Return (X, Y) of the center of cell containing provided text 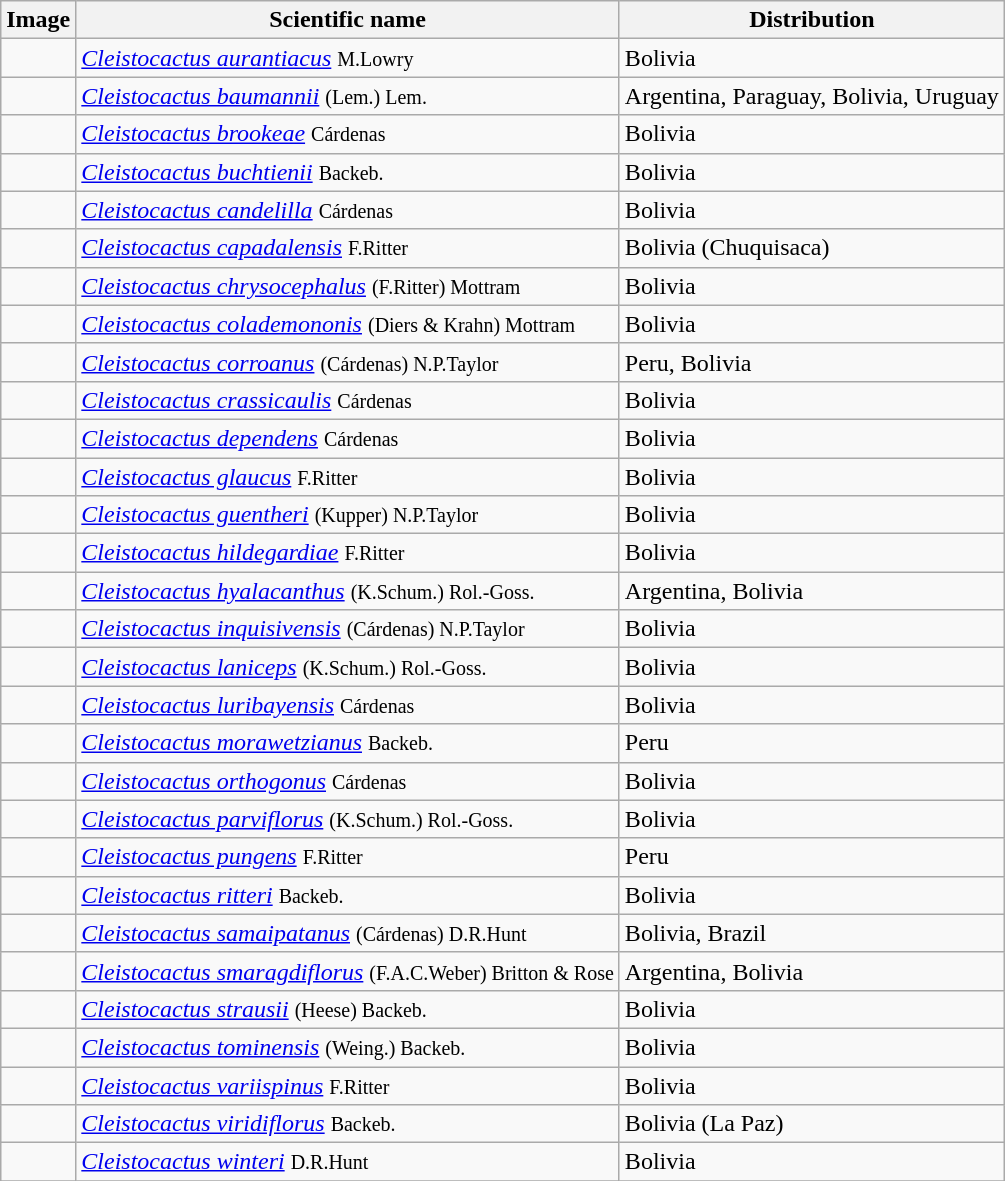
Cleistocactus corroanus (Cárdenas) N.P.Taylor (348, 362)
Cleistocactus capadalensis F.Ritter (348, 248)
Cleistocactus ritteri Backeb. (348, 895)
Image (38, 20)
Cleistocactus colademononis (Diers & Krahn) Mottram (348, 324)
Cleistocactus brookeae Cárdenas (348, 134)
Cleistocactus luribayensis Cárdenas (348, 705)
Bolivia, Brazil (812, 933)
Cleistocactus chrysocephalus (F.Ritter) Mottram (348, 286)
Cleistocactus baumannii (Lem.) Lem. (348, 96)
Scientific name (348, 20)
Distribution (812, 20)
Cleistocactus hildegardiae F.Ritter (348, 553)
Cleistocactus variispinus F.Ritter (348, 1085)
Argentina, Paraguay, Bolivia, Uruguay (812, 96)
Cleistocactus dependens Cárdenas (348, 438)
Cleistocactus laniceps (K.Schum.) Rol.-Goss. (348, 667)
Bolivia (Chuquisaca) (812, 248)
Cleistocactus inquisivensis (Cárdenas) N.P.Taylor (348, 629)
Bolivia (La Paz) (812, 1124)
Cleistocactus buchtienii Backeb. (348, 172)
Cleistocactus strausii (Heese) Backeb. (348, 1009)
Peru, Bolivia (812, 362)
Cleistocactus orthogonus Cárdenas (348, 781)
Cleistocactus viridiflorus Backeb. (348, 1124)
Cleistocactus aurantiacus M.Lowry (348, 58)
Cleistocactus tominensis (Weing.) Backeb. (348, 1047)
Cleistocactus candelilla Cárdenas (348, 210)
Cleistocactus hyalacanthus (K.Schum.) Rol.-Goss. (348, 591)
Cleistocactus smaragdiflorus (F.A.C.Weber) Britton & Rose (348, 971)
Cleistocactus pungens F.Ritter (348, 857)
Cleistocactus morawetzianus Backeb. (348, 743)
Cleistocactus glaucus F.Ritter (348, 477)
Cleistocactus parviflorus (K.Schum.) Rol.-Goss. (348, 819)
Cleistocactus winteri D.R.Hunt (348, 1162)
Cleistocactus crassicaulis Cárdenas (348, 400)
Cleistocactus guentheri (Kupper) N.P.Taylor (348, 515)
Cleistocactus samaipatanus (Cárdenas) D.R.Hunt (348, 933)
